Provide the [x, y] coordinate of the cell's center where the given text is located.  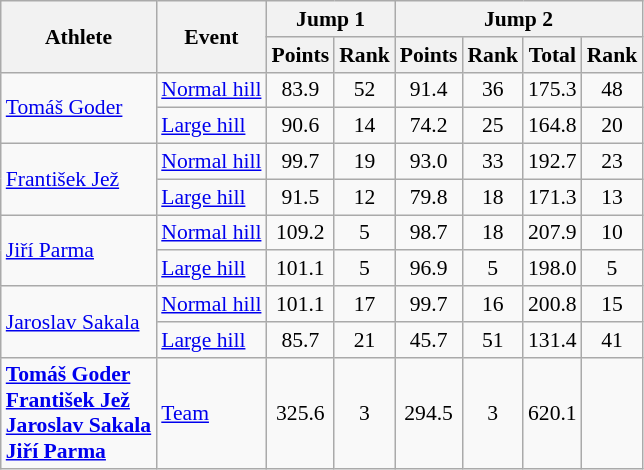
200.8 [552, 304]
175.3 [552, 90]
620.1 [552, 413]
Jiří Parma [78, 250]
12 [364, 197]
33 [492, 162]
Jump 2 [519, 19]
17 [364, 304]
Jump 1 [330, 19]
Tomáš Goder František Jež Jaroslav Sakala Jiří Parma [78, 413]
131.4 [552, 340]
15 [612, 304]
85.7 [300, 340]
52 [364, 90]
Team [211, 413]
48 [612, 90]
František Jež [78, 180]
Jaroslav Sakala [78, 322]
79.8 [429, 197]
198.0 [552, 269]
325.6 [300, 413]
96.9 [429, 269]
36 [492, 90]
90.6 [300, 126]
51 [492, 340]
91.5 [300, 197]
83.9 [300, 90]
Athlete [78, 36]
Event [211, 36]
14 [364, 126]
91.4 [429, 90]
207.9 [552, 233]
Tomáš Goder [78, 108]
294.5 [429, 413]
10 [612, 233]
21 [364, 340]
41 [612, 340]
164.8 [552, 126]
23 [612, 162]
74.2 [429, 126]
192.7 [552, 162]
19 [364, 162]
25 [492, 126]
93.0 [429, 162]
Total [552, 55]
45.7 [429, 340]
171.3 [552, 197]
16 [492, 304]
98.7 [429, 233]
109.2 [300, 233]
20 [612, 126]
13 [612, 197]
